Locate the cell with the specified text and output its (X, Y) center coordinate. 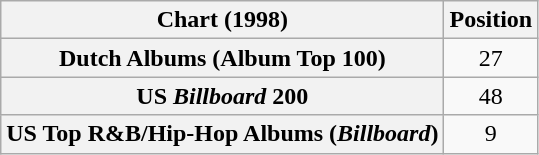
Position (491, 20)
27 (491, 58)
9 (491, 134)
US Billboard 200 (222, 96)
Chart (1998) (222, 20)
Dutch Albums (Album Top 100) (222, 58)
US Top R&B/Hip-Hop Albums (Billboard) (222, 134)
48 (491, 96)
